From the cell containing the given text, extract its center point as (x, y) coordinate. 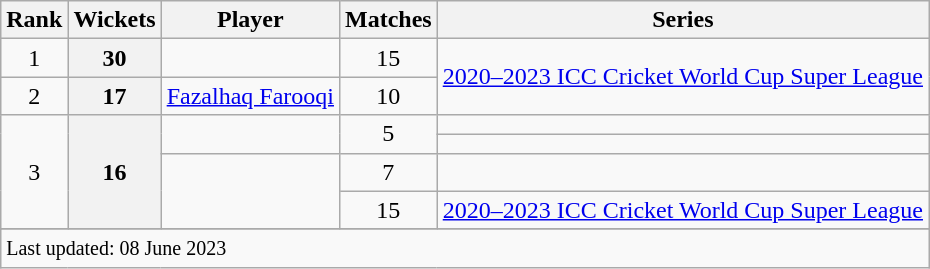
17 (114, 96)
10 (388, 96)
Series (682, 20)
Last updated: 08 June 2023 (465, 248)
Wickets (114, 20)
1 (34, 58)
Player (250, 20)
Matches (388, 20)
5 (388, 134)
3 (34, 172)
2 (34, 96)
7 (388, 172)
16 (114, 172)
Fazalhaq Farooqi (250, 96)
30 (114, 58)
Rank (34, 20)
